Find where the given text appears and provide that cell's center as [X, Y] coordinate. 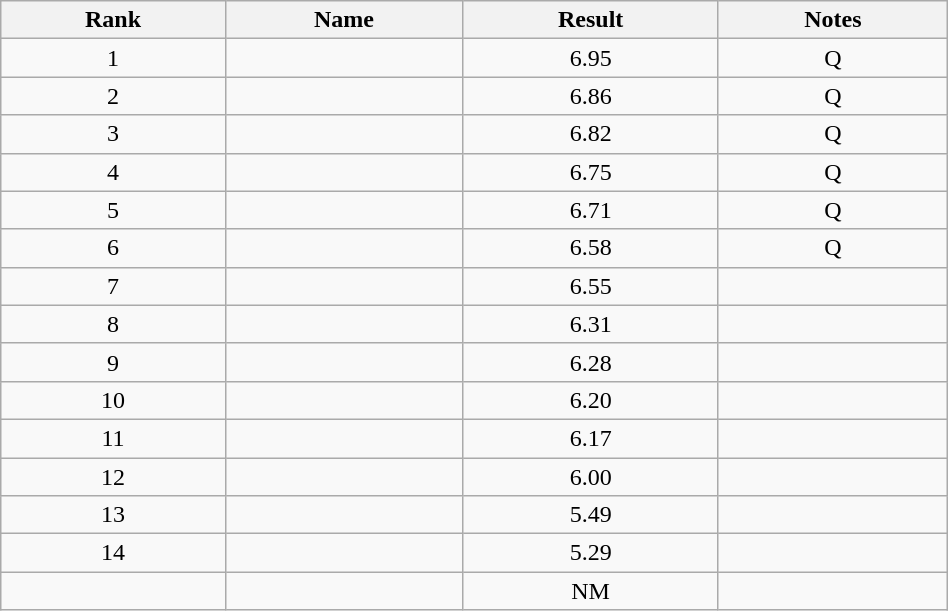
4 [113, 172]
6.20 [591, 400]
6.17 [591, 438]
Notes [832, 20]
6 [113, 248]
Result [591, 20]
8 [113, 324]
6.95 [591, 58]
11 [113, 438]
6.82 [591, 134]
6.55 [591, 286]
1 [113, 58]
6.00 [591, 477]
6.86 [591, 96]
Name [344, 20]
Rank [113, 20]
2 [113, 96]
5.29 [591, 553]
6.71 [591, 210]
6.28 [591, 362]
3 [113, 134]
12 [113, 477]
13 [113, 515]
7 [113, 286]
6.31 [591, 324]
9 [113, 362]
14 [113, 553]
5 [113, 210]
10 [113, 400]
NM [591, 591]
6.58 [591, 248]
6.75 [591, 172]
5.49 [591, 515]
